Scan for the cell matching the given text and deliver its (X, Y) coordinate at center. 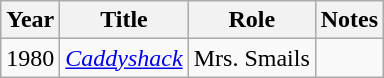
1980 (30, 58)
Caddyshack (124, 58)
Notes (349, 20)
Year (30, 20)
Role (252, 20)
Mrs. Smails (252, 58)
Title (124, 20)
